Find where the given text appears and provide that cell's center as (x, y) coordinate. 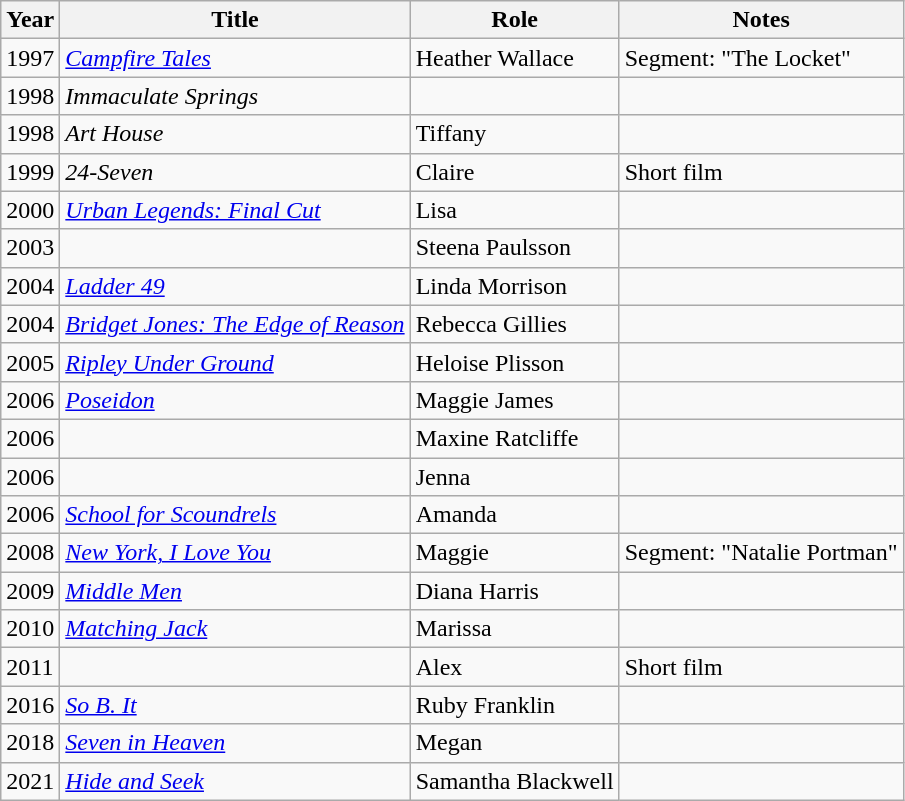
Linda Morrison (514, 286)
Bridget Jones: The Edge of Reason (235, 324)
2011 (30, 667)
1999 (30, 172)
2009 (30, 591)
Amanda (514, 515)
24-Seven (235, 172)
2003 (30, 248)
Segment: "The Locket" (761, 58)
School for Scoundrels (235, 515)
2008 (30, 553)
Marissa (514, 629)
Steena Paulsson (514, 248)
Samantha Blackwell (514, 781)
Art House (235, 134)
New York, I Love You (235, 553)
Ruby Franklin (514, 705)
Heloise Plisson (514, 362)
Campfire Tales (235, 58)
Megan (514, 743)
Ladder 49 (235, 286)
Middle Men (235, 591)
Tiffany (514, 134)
Poseidon (235, 400)
Maxine Ratcliffe (514, 438)
Lisa (514, 210)
2021 (30, 781)
Maggie (514, 553)
Diana Harris (514, 591)
Ripley Under Ground (235, 362)
Role (514, 20)
2010 (30, 629)
Alex (514, 667)
Claire (514, 172)
Notes (761, 20)
Rebecca Gillies (514, 324)
Jenna (514, 477)
So B. It (235, 705)
Segment: "Natalie Portman" (761, 553)
Matching Jack (235, 629)
Hide and Seek (235, 781)
Year (30, 20)
1997 (30, 58)
Title (235, 20)
2016 (30, 705)
2018 (30, 743)
2000 (30, 210)
Urban Legends: Final Cut (235, 210)
Seven in Heaven (235, 743)
Maggie James (514, 400)
2005 (30, 362)
Heather Wallace (514, 58)
Immaculate Springs (235, 96)
